Capture the cell that displays the provided text and extract its [x, y] central coordinate. 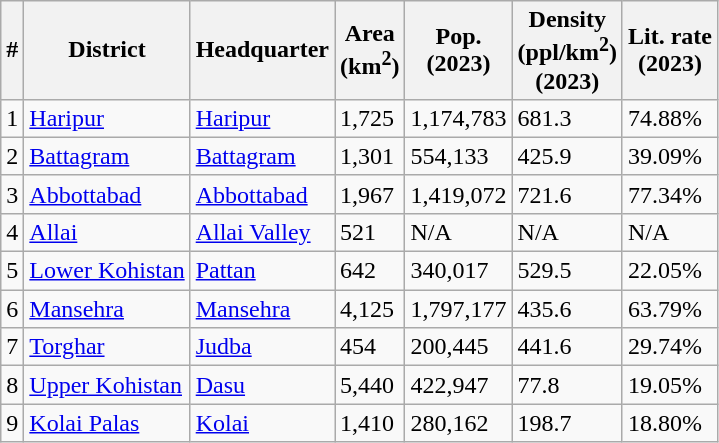
5,440 [370, 385]
9 [12, 423]
Pattan [262, 271]
Headquarter [262, 50]
Lower Kohistan [107, 271]
Kolai Palas [107, 423]
District [107, 50]
198.7 [567, 423]
# [12, 50]
425.9 [567, 156]
1,419,072 [458, 194]
3 [12, 194]
Area(km2) [370, 50]
721.6 [567, 194]
1,301 [370, 156]
Kolai [262, 423]
7 [12, 347]
529.5 [567, 271]
39.09% [670, 156]
642 [370, 271]
1,797,177 [458, 309]
340,017 [458, 271]
200,445 [458, 347]
Pop.(2023) [458, 50]
Dasu [262, 385]
77.34% [670, 194]
1,174,783 [458, 118]
1,967 [370, 194]
63.79% [670, 309]
Lit. rate(2023) [670, 50]
1 [12, 118]
29.74% [670, 347]
435.6 [567, 309]
Allai [107, 232]
4 [12, 232]
74.88% [670, 118]
4,125 [370, 309]
554,133 [458, 156]
18.80% [670, 423]
77.8 [567, 385]
422,947 [458, 385]
Upper Kohistan [107, 385]
Torghar [107, 347]
521 [370, 232]
2 [12, 156]
681.3 [567, 118]
Density(ppl/km2)(2023) [567, 50]
6 [12, 309]
8 [12, 385]
454 [370, 347]
441.6 [567, 347]
1,410 [370, 423]
22.05% [670, 271]
280,162 [458, 423]
Judba [262, 347]
1,725 [370, 118]
Allai Valley [262, 232]
19.05% [670, 385]
5 [12, 271]
